Scan for the cell matching the given text and deliver its [x, y] coordinate at center. 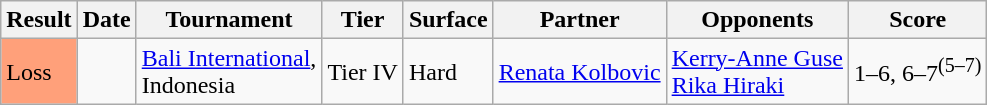
Opponents [757, 20]
Bali International, Indonesia [229, 72]
Renata Kolbovic [580, 72]
Surface [448, 20]
Tier [363, 20]
Kerry-Anne Guse Rika Hiraki [757, 72]
Result [39, 20]
Tournament [229, 20]
Score [917, 20]
Hard [448, 72]
Tier IV [363, 72]
1–6, 6–7(5–7) [917, 72]
Date [106, 20]
Loss [39, 72]
Partner [580, 20]
